For the text-containing cell, return its midpoint in (X, Y) coordinate format. 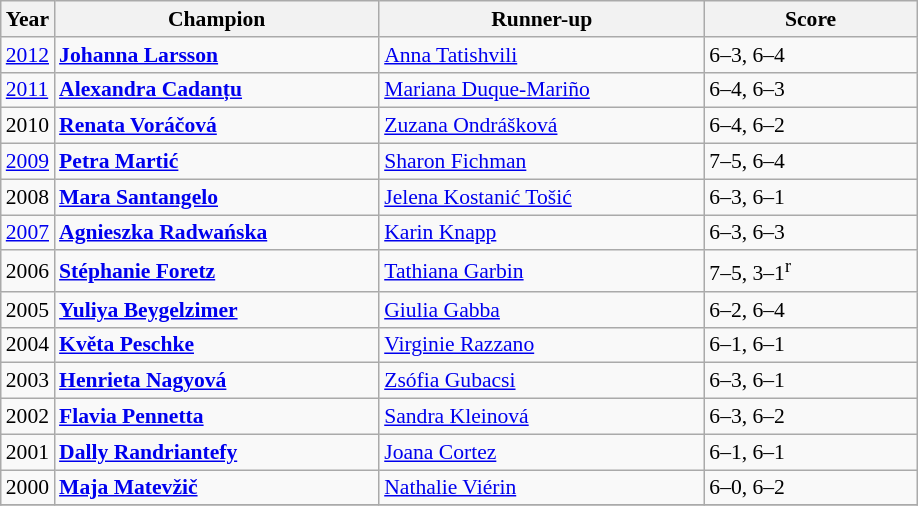
Mariana Duque-Mariño (542, 90)
2002 (28, 417)
Year (28, 19)
Renata Voráčová (216, 126)
6–2, 6–4 (810, 310)
6–4, 6–2 (810, 126)
Sharon Fichman (542, 162)
7–5, 6–4 (810, 162)
Stéphanie Foretz (216, 272)
Virginie Razzano (542, 345)
6–3, 6–3 (810, 233)
2004 (28, 345)
2008 (28, 197)
2010 (28, 126)
Johanna Larsson (216, 55)
2005 (28, 310)
Anna Tatishvili (542, 55)
6–3, 6–4 (810, 55)
Henrieta Nagyová (216, 381)
Nathalie Viérin (542, 488)
Alexandra Cadanțu (216, 90)
Jelena Kostanić Tošić (542, 197)
2009 (28, 162)
2000 (28, 488)
6–3, 6–2 (810, 417)
Tathiana Garbin (542, 272)
Zsófia Gubacsi (542, 381)
Joana Cortez (542, 452)
2007 (28, 233)
6–4, 6–3 (810, 90)
2006 (28, 272)
Petra Martić (216, 162)
Zuzana Ondrášková (542, 126)
Champion (216, 19)
Dally Randriantefy (216, 452)
Score (810, 19)
Karin Knapp (542, 233)
2011 (28, 90)
2001 (28, 452)
7–5, 3–1r (810, 272)
Mara Santangelo (216, 197)
Yuliya Beygelzimer (216, 310)
Flavia Pennetta (216, 417)
6–0, 6–2 (810, 488)
Agnieszka Radwańska (216, 233)
Runner-up (542, 19)
2012 (28, 55)
2003 (28, 381)
Maja Matevžič (216, 488)
Giulia Gabba (542, 310)
Květa Peschke (216, 345)
Sandra Kleinová (542, 417)
